Extract the (x, y) coordinate from the center of the cell holding the provided text.  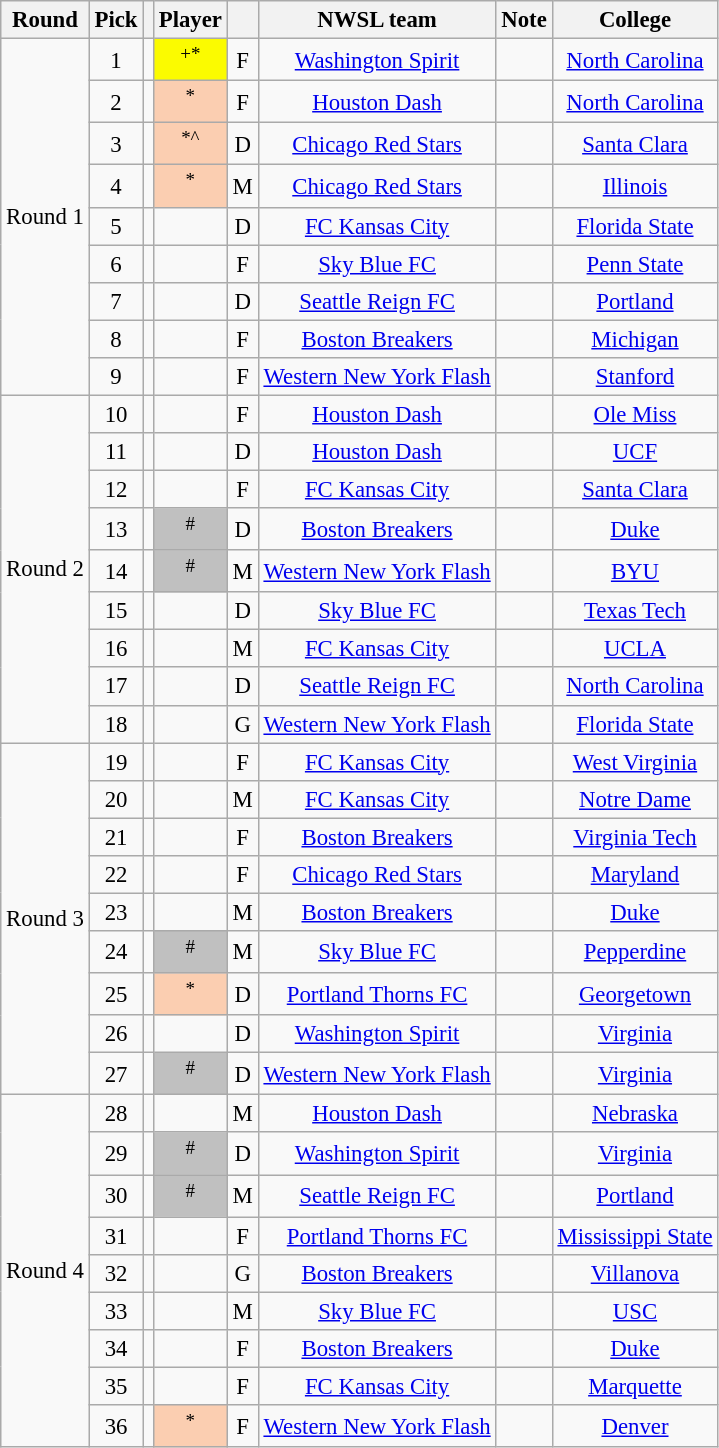
4 (116, 186)
7 (116, 301)
Round 1 (45, 218)
Notre Dame (635, 799)
19 (116, 762)
13 (116, 529)
+* (190, 60)
NWSL team (377, 20)
3 (116, 144)
Stanford (635, 377)
Virginia Tech (635, 837)
10 (116, 414)
Pepperdine (635, 952)
12 (116, 489)
11 (116, 452)
Note (524, 20)
Round 3 (45, 919)
28 (116, 1114)
Round 2 (45, 569)
18 (116, 724)
16 (116, 649)
36 (116, 1426)
Michigan (635, 339)
Ole Miss (635, 414)
Texas Tech (635, 611)
27 (116, 1074)
5 (116, 226)
26 (116, 1034)
West Virginia (635, 762)
Player (190, 20)
Illinois (635, 186)
College (635, 20)
Marquette (635, 1386)
17 (116, 687)
15 (116, 611)
UCF (635, 452)
34 (116, 1349)
2 (116, 102)
Denver (635, 1426)
1 (116, 60)
Penn State (635, 264)
29 (116, 1153)
Round (45, 20)
UCLA (635, 649)
6 (116, 264)
14 (116, 571)
25 (116, 994)
35 (116, 1386)
24 (116, 952)
BYU (635, 571)
33 (116, 1311)
Villanova (635, 1273)
21 (116, 837)
23 (116, 912)
32 (116, 1273)
Round 4 (45, 1271)
9 (116, 377)
USC (635, 1311)
31 (116, 1236)
Mississippi State (635, 1236)
*^ (190, 144)
20 (116, 799)
Georgetown (635, 994)
Nebraska (635, 1114)
Maryland (635, 875)
30 (116, 1196)
Pick (116, 20)
22 (116, 875)
8 (116, 339)
